Identify which cell holds the provided text, then report its [x, y] central coordinate. 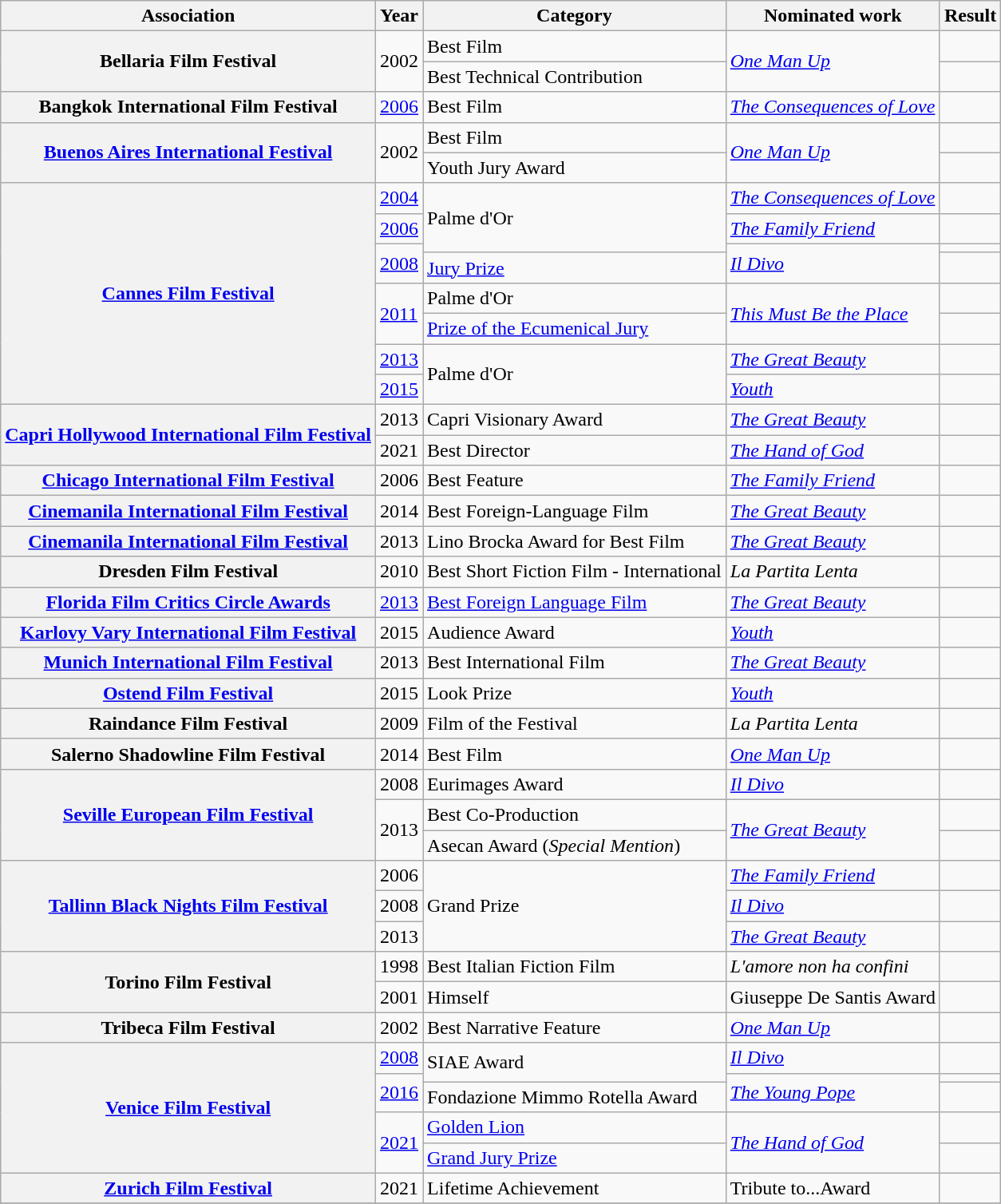
Youth Jury Award [575, 168]
Asecan Award (Special Mention) [575, 846]
Chicago International Film Festival [188, 481]
Raindance Film Festival [188, 723]
Best Foreign-Language Film [575, 511]
Bellaria Film Festival [188, 61]
Lino Brocka Award for Best Film [575, 541]
Bangkok International Film Festival [188, 107]
Torino Film Festival [188, 982]
Capri Hollywood International Film Festival [188, 435]
Audience Award [575, 632]
Best Technical Contribution [575, 77]
Result [970, 16]
Prize of the Ecumenical Jury [575, 328]
Film of the Festival [575, 723]
Best Director [575, 450]
Giuseppe De Santis Award [833, 997]
The Young Pope [833, 1092]
Look Prize [575, 693]
Munich International Film Festival [188, 663]
Best Co-Production [575, 814]
Best Italian Fiction Film [575, 967]
Karlovy Vary International Film Festival [188, 632]
Best Narrative Feature [575, 1028]
Salerno Shadowline Film Festival [188, 754]
Tribeca Film Festival [188, 1028]
2016 [399, 1092]
SIAE Award [575, 1062]
Lifetime Achievement [575, 1188]
L'amore non ha confini [833, 967]
2010 [399, 572]
Category [575, 16]
2004 [399, 198]
Dresden Film Festival [188, 572]
Capri Visionary Award [575, 420]
2011 [399, 313]
2009 [399, 723]
1998 [399, 967]
Tribute to...Award [833, 1188]
Eurimages Award [575, 784]
Association [188, 16]
Tallinn Black Nights Film Festival [188, 906]
Cannes Film Festival [188, 294]
Ostend Film Festival [188, 693]
Zurich Film Festival [188, 1188]
Best International Film [575, 663]
Himself [575, 997]
Florida Film Critics Circle Awards [188, 602]
Year [399, 16]
Grand Prize [575, 906]
Buenos Aires International Festival [188, 152]
Fondazione Mimmo Rotella Award [575, 1097]
Seville European Film Festival [188, 814]
Grand Jury Prize [575, 1158]
Golden Lion [575, 1127]
2001 [399, 997]
Nominated work [833, 16]
Best Short Fiction Film - International [575, 572]
Venice Film Festival [188, 1108]
Jury Prize [575, 267]
Best Feature [575, 481]
Best Foreign Language Film [575, 602]
This Must Be the Place [833, 313]
